Search for the cell housing the specified text and yield its (X, Y) center coordinate. 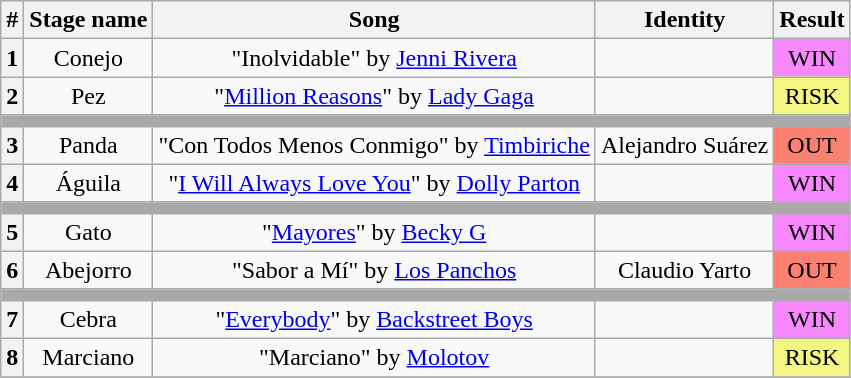
8 (12, 357)
6 (12, 270)
"Con Todos Menos Conmigo" by Timbiriche (374, 145)
"Marciano" by Molotov (374, 357)
"Million Reasons" by Lady Gaga (374, 96)
Result (812, 20)
2 (12, 96)
3 (12, 145)
Panda (88, 145)
Alejandro Suárez (684, 145)
# (12, 20)
"Sabor a Mí" by Los Panchos (374, 270)
Identity (684, 20)
"Mayores" by Becky G (374, 232)
Song (374, 20)
5 (12, 232)
Abejorro (88, 270)
Stage name (88, 20)
Águila (88, 183)
7 (12, 319)
Marciano (88, 357)
Gato (88, 232)
Cebra (88, 319)
Pez (88, 96)
Claudio Yarto (684, 270)
"Inolvidable" by Jenni Rivera (374, 58)
Conejo (88, 58)
"I Will Always Love You" by Dolly Parton (374, 183)
4 (12, 183)
"Everybody" by Backstreet Boys (374, 319)
1 (12, 58)
